For the text-containing cell, return its midpoint in [x, y] coordinate format. 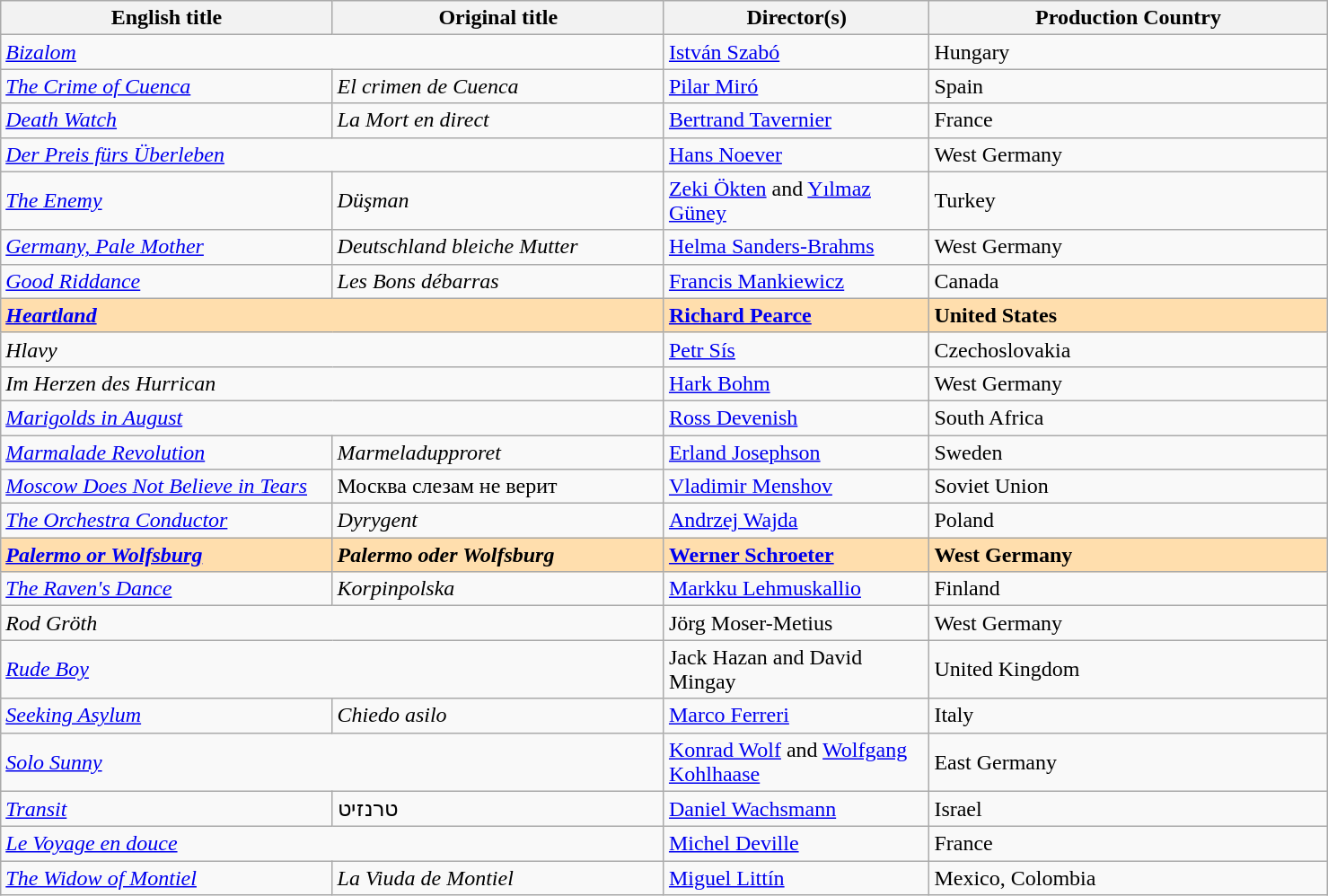
Sweden [1128, 452]
Transit [167, 809]
Москва слезам не верит [497, 487]
Rod Gröth [332, 623]
Production Country [1128, 18]
The Orchestra Conductor [167, 521]
Werner Schroeter [796, 555]
El crimen de Cuenca [497, 86]
Italy [1128, 716]
La Viuda de Montiel [497, 878]
Jack Hazan and David Mingay [796, 670]
Zeki Ökten and Yılmaz Güney [796, 201]
Soviet Union [1128, 487]
Dyrygent [497, 521]
Chiedo asilo [497, 716]
East Germany [1128, 761]
Original title [497, 18]
Bertrand Tavernier [796, 120]
Le Voyage en douce [332, 844]
Heartland [332, 315]
Michel Deville [796, 844]
Deutschland bleiche Mutter [497, 247]
Solo Sunny [332, 761]
Hlavy [332, 349]
Marmeladupproret [497, 452]
Im Herzen des Hurrican [332, 383]
Hark Bohm [796, 383]
Moscow Does Not Believe in Tears [167, 487]
Der Preis fürs Überleben [332, 154]
Vladimir Menshov [796, 487]
Daniel Wachsmann [796, 809]
Les Bons débarras [497, 281]
István Szabó [796, 52]
Francis Mankiewicz [796, 281]
Canada [1128, 281]
The Raven's Dance [167, 589]
Mexico, Colombia [1128, 878]
United States [1128, 315]
Czechoslovakia [1128, 349]
Finland [1128, 589]
Germany, Pale Mother [167, 247]
Marigolds in August [332, 417]
Palermo or Wolfsburg [167, 555]
Andrzej Wajda [796, 521]
Jörg Moser-Metius [796, 623]
Turkey [1128, 201]
Hans Noever [796, 154]
טרנזיט [497, 809]
The Widow of Montiel [167, 878]
Marmalade Revolution [167, 452]
Hungary [1128, 52]
United Kingdom [1128, 670]
Petr Sís [796, 349]
Bizalom [332, 52]
Düşman [497, 201]
Pilar Miró [796, 86]
Director(s) [796, 18]
South Africa [1128, 417]
English title [167, 18]
La Mort en direct [497, 120]
Richard Pearce [796, 315]
Good Riddance [167, 281]
The Enemy [167, 201]
Ross Devenish [796, 417]
Helma Sanders-Brahms [796, 247]
Palermo oder Wolfsburg [497, 555]
Seeking Asylum [167, 716]
Erland Josephson [796, 452]
The Crime of Cuenca [167, 86]
Miguel Littín [796, 878]
Poland [1128, 521]
Korpinpolska [497, 589]
Marco Ferreri [796, 716]
Spain [1128, 86]
Rude Boy [332, 670]
Markku Lehmuskallio [796, 589]
Israel [1128, 809]
Konrad Wolf and Wolfgang Kohlhaase [796, 761]
Death Watch [167, 120]
